For the text-containing cell, return its midpoint in (X, Y) coordinate format. 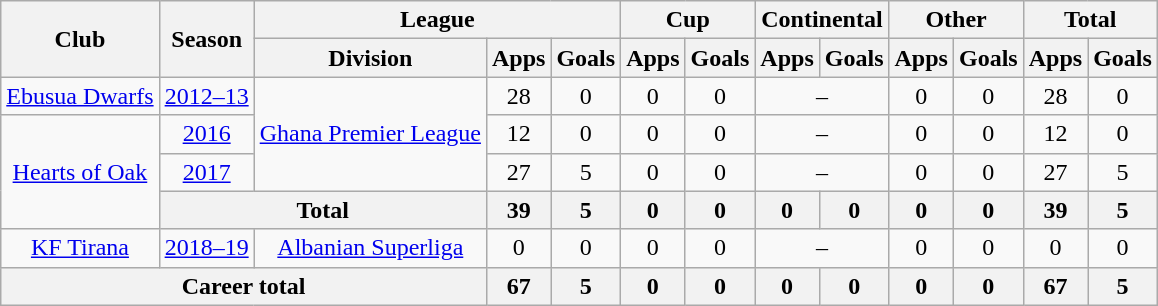
Division (370, 58)
2016 (206, 134)
Club (80, 39)
2012–13 (206, 96)
Career total (244, 286)
Continental (822, 20)
Ghana Premier League (370, 134)
KF Tirana (80, 248)
Cup (688, 20)
Hearts of Oak (80, 172)
Season (206, 39)
League (437, 20)
Albanian Superliga (370, 248)
Ebusua Dwarfs (80, 96)
2017 (206, 172)
Other (956, 20)
2018–19 (206, 248)
